Return the [X, Y] coordinate for the center point of the cell that contains the specified text.  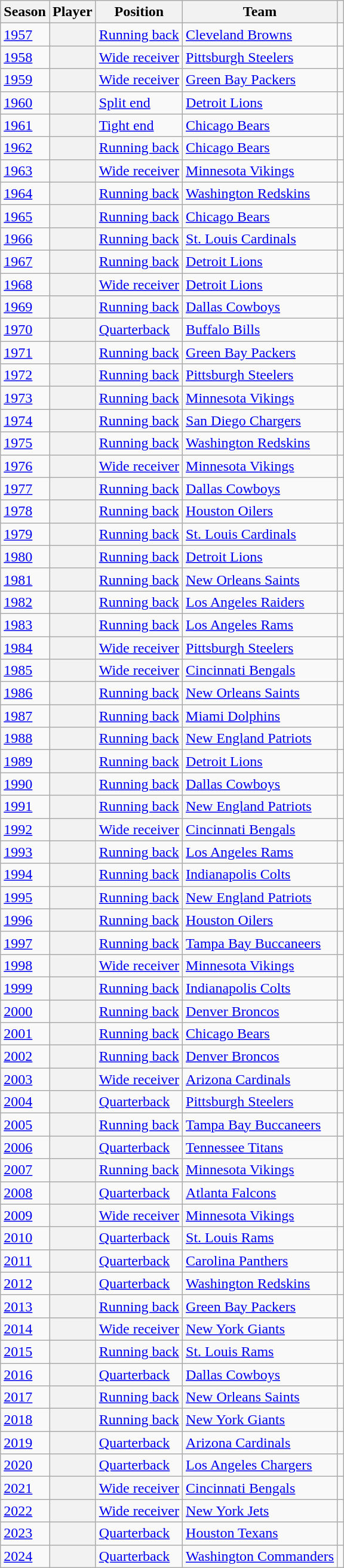
1990 [25, 784]
1964 [25, 193]
Tight end [139, 125]
Washington Commanders [260, 1556]
2006 [25, 1147]
1975 [25, 443]
2001 [25, 1034]
1997 [25, 943]
2023 [25, 1533]
1999 [25, 988]
Miami Dolphins [260, 716]
San Diego Chargers [260, 421]
1986 [25, 693]
2024 [25, 1556]
1991 [25, 807]
1987 [25, 716]
2008 [25, 1193]
1989 [25, 761]
1971 [25, 353]
Buffalo Bills [260, 330]
1962 [25, 148]
1959 [25, 80]
1996 [25, 920]
2017 [25, 1397]
1974 [25, 421]
1973 [25, 398]
2002 [25, 1057]
2016 [25, 1374]
Tennessee Titans [260, 1147]
Los Angeles Raiders [260, 602]
Carolina Panthers [260, 1261]
1984 [25, 647]
Player [72, 12]
New York Jets [260, 1511]
1983 [25, 625]
2005 [25, 1125]
2022 [25, 1511]
1972 [25, 375]
2021 [25, 1488]
1977 [25, 489]
1998 [25, 965]
1979 [25, 534]
1980 [25, 557]
Los Angeles Chargers [260, 1465]
1976 [25, 466]
Houston Texans [260, 1533]
2010 [25, 1238]
1994 [25, 875]
1981 [25, 579]
1968 [25, 285]
2018 [25, 1420]
2007 [25, 1170]
1963 [25, 171]
Split end [139, 103]
2015 [25, 1351]
1988 [25, 739]
2000 [25, 1011]
1985 [25, 671]
1958 [25, 57]
1992 [25, 829]
Cleveland Browns [260, 35]
2019 [25, 1443]
2013 [25, 1306]
1970 [25, 330]
2014 [25, 1329]
1966 [25, 239]
1995 [25, 897]
2004 [25, 1102]
1967 [25, 261]
Position [139, 12]
1960 [25, 103]
1957 [25, 35]
1993 [25, 852]
2012 [25, 1283]
1982 [25, 602]
1969 [25, 307]
1965 [25, 216]
Season [25, 12]
2011 [25, 1261]
2020 [25, 1465]
1978 [25, 511]
2009 [25, 1215]
Atlanta Falcons [260, 1193]
Team [260, 12]
1961 [25, 125]
2003 [25, 1079]
